Extract the (x, y) coordinate from the center of the cell holding the provided text.  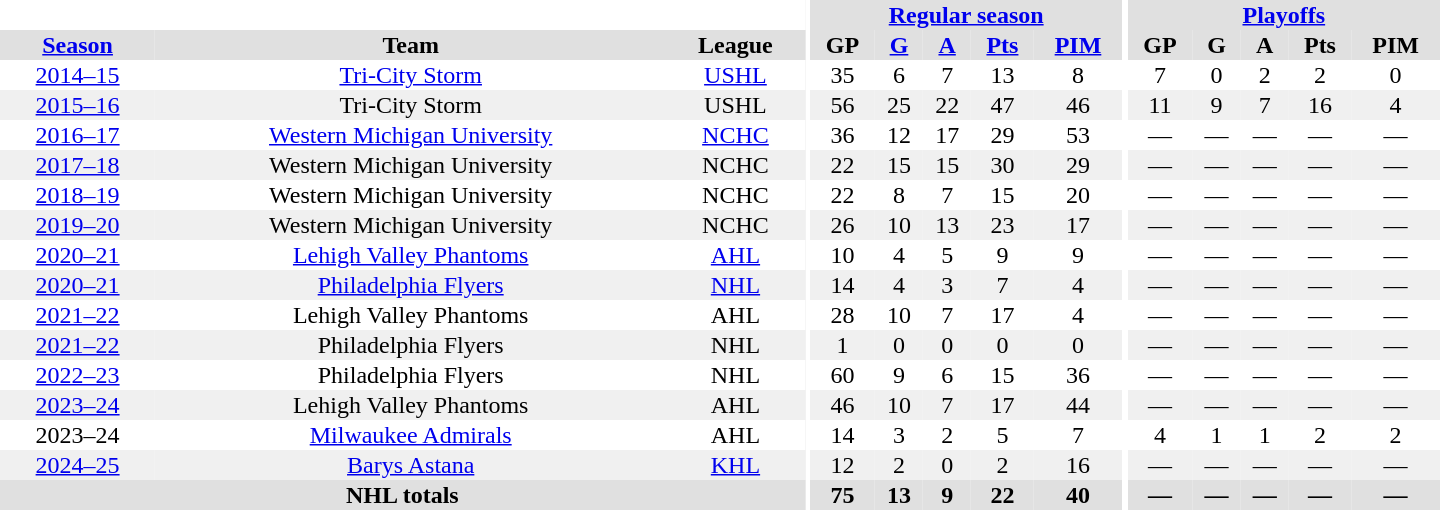
Season (78, 45)
2017–18 (78, 165)
Barys Astana (410, 465)
20 (1078, 195)
56 (842, 105)
2024–25 (78, 465)
28 (842, 315)
2016–17 (78, 135)
26 (842, 225)
2018–19 (78, 195)
2014–15 (78, 75)
Milwaukee Admirals (410, 435)
Regular season (966, 15)
47 (1002, 105)
Playoffs (1284, 15)
23 (1002, 225)
25 (899, 105)
53 (1078, 135)
11 (1160, 105)
60 (842, 375)
2022–23 (78, 375)
44 (1078, 405)
2019–20 (78, 225)
30 (1002, 165)
40 (1078, 495)
35 (842, 75)
Team (410, 45)
75 (842, 495)
2015–16 (78, 105)
League (736, 45)
NHL totals (402, 495)
KHL (736, 465)
